Provide the [X, Y] coordinate of the cell's center where the given text is located.  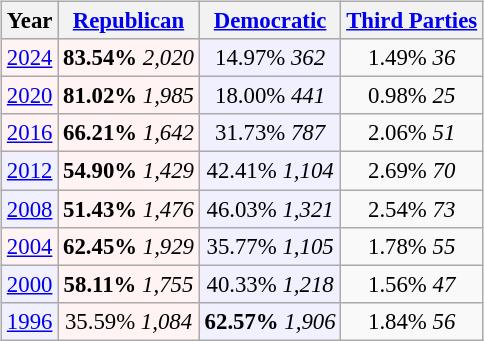
1996 [30, 321]
81.02% 1,985 [129, 96]
58.11% 1,755 [129, 284]
83.54% 2,020 [129, 58]
66.21% 1,642 [129, 133]
31.73% 787 [270, 133]
62.45% 1,929 [129, 246]
54.90% 1,429 [129, 171]
46.03% 1,321 [270, 209]
2.06% 51 [412, 133]
2024 [30, 58]
2008 [30, 209]
1.78% 55 [412, 246]
42.41% 1,104 [270, 171]
2.69% 70 [412, 171]
35.77% 1,105 [270, 246]
14.97% 362 [270, 58]
2012 [30, 171]
35.59% 1,084 [129, 321]
2000 [30, 284]
2.54% 73 [412, 209]
Year [30, 21]
Republican [129, 21]
2020 [30, 96]
2016 [30, 133]
Democratic [270, 21]
1.49% 36 [412, 58]
1.84% 56 [412, 321]
1.56% 47 [412, 284]
40.33% 1,218 [270, 284]
62.57% 1,906 [270, 321]
0.98% 25 [412, 96]
51.43% 1,476 [129, 209]
2004 [30, 246]
Third Parties [412, 21]
18.00% 441 [270, 96]
